Provide the (X, Y) coordinate of the cell's center where the given text is located.  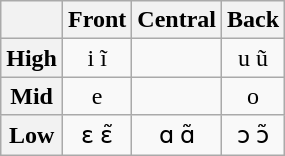
ɛ ɛ̃ (98, 135)
Low (32, 135)
Front (98, 20)
i ĩ (98, 58)
u ũ (254, 58)
Back (254, 20)
Mid (32, 96)
High (32, 58)
Central (177, 20)
o (254, 96)
ɑ ɑ̃ (177, 135)
e (98, 96)
ɔ ɔ̃ (254, 135)
